Capture the cell that displays the provided text and extract its [x, y] central coordinate. 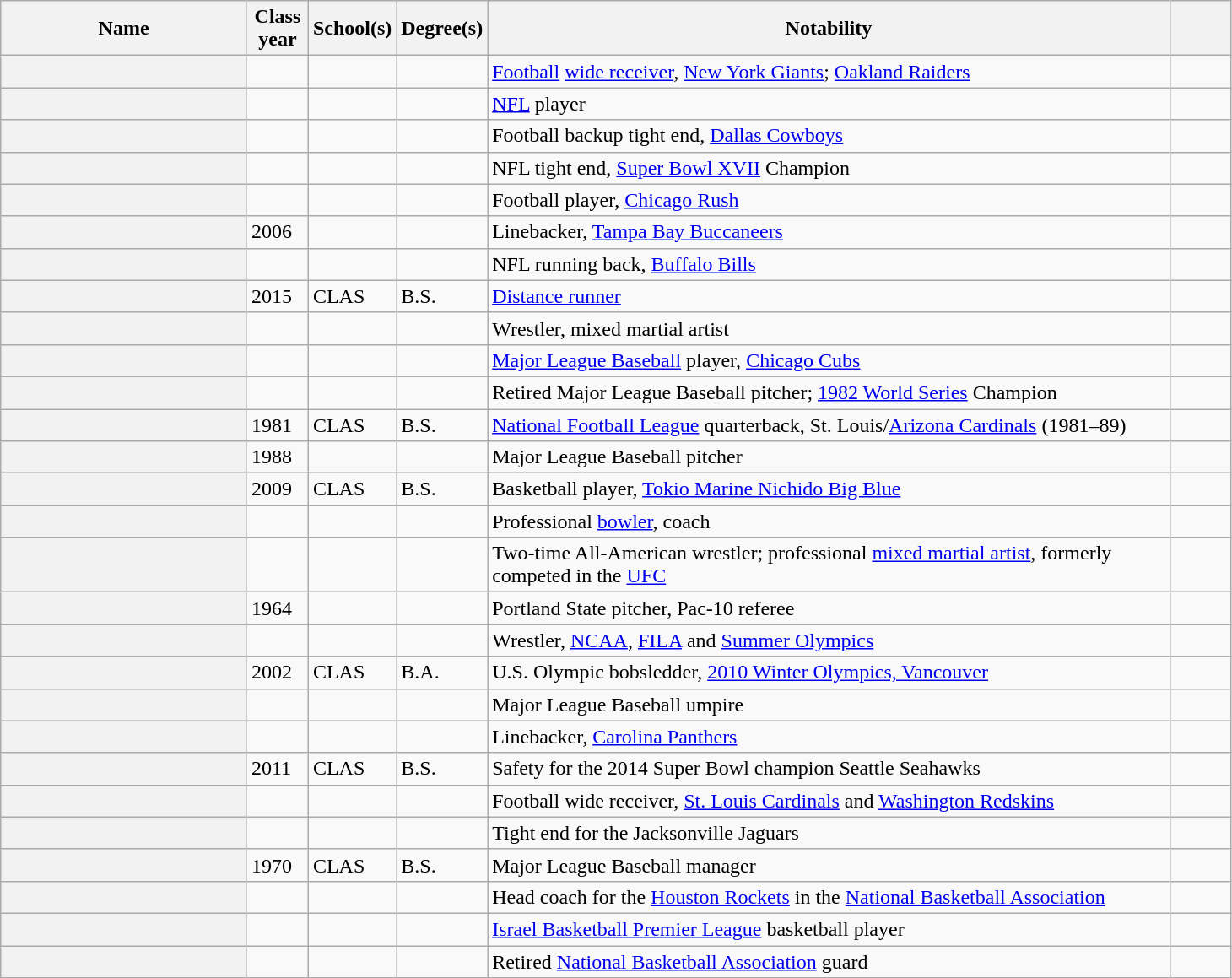
Notability [829, 29]
Tight end for the Jacksonville Jaguars [829, 833]
Football wide receiver, St. Louis Cardinals and Washington Redskins [829, 801]
Name [124, 29]
Class year [277, 29]
1981 [277, 424]
National Football League quarterback, St. Louis/Arizona Cardinals (1981–89) [829, 424]
Major League Baseball player, Chicago Cubs [829, 360]
Portland State pitcher, Pac-10 referee [829, 608]
2015 [277, 296]
Distance runner [829, 296]
Degree(s) [442, 29]
Major League Baseball manager [829, 865]
1964 [277, 608]
NFL player [829, 104]
2009 [277, 489]
1988 [277, 457]
Football player, Chicago Rush [829, 200]
Two-time All-American wrestler; professional mixed martial artist, formerly competed in the UFC [829, 565]
Major League Baseball umpire [829, 705]
Wrestler, NCAA, FILA and Summer Olympics [829, 640]
2002 [277, 673]
2011 [277, 769]
1970 [277, 865]
NFL tight end, Super Bowl XVII Champion [829, 168]
Linebacker, Carolina Panthers [829, 737]
Israel Basketball Premier League basketball player [829, 929]
2006 [277, 232]
School(s) [352, 29]
Basketball player, Tokio Marine Nichido Big Blue [829, 489]
Head coach for the Houston Rockets in the National Basketball Association [829, 897]
Professional bowler, coach [829, 521]
Retired National Basketball Association guard [829, 961]
B.A. [442, 673]
Football backup tight end, Dallas Cowboys [829, 136]
Football wide receiver, New York Giants; Oakland Raiders [829, 72]
Wrestler, mixed martial artist [829, 328]
Linebacker, Tampa Bay Buccaneers [829, 232]
NFL running back, Buffalo Bills [829, 264]
Retired Major League Baseball pitcher; 1982 World Series Champion [829, 392]
Safety for the 2014 Super Bowl champion Seattle Seahawks [829, 769]
Major League Baseball pitcher [829, 457]
U.S. Olympic bobsledder, 2010 Winter Olympics, Vancouver [829, 673]
